Provide the [x, y] coordinate of the cell's center where the given text is located.  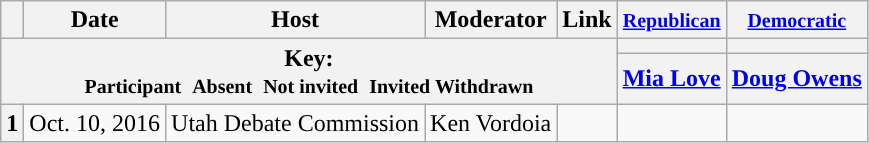
Link [587, 20]
Date [95, 20]
Key: Participant Absent Not invited Invited Withdrawn [309, 72]
Ken Vordoia [491, 123]
Doug Owens [796, 78]
Oct. 10, 2016 [95, 123]
Utah Debate Commission [296, 123]
Republican [672, 20]
Mia Love [672, 78]
1 [12, 123]
Host [296, 20]
Democratic [796, 20]
Moderator [491, 20]
